Find where the given text appears and provide that cell's center as [X, Y] coordinate. 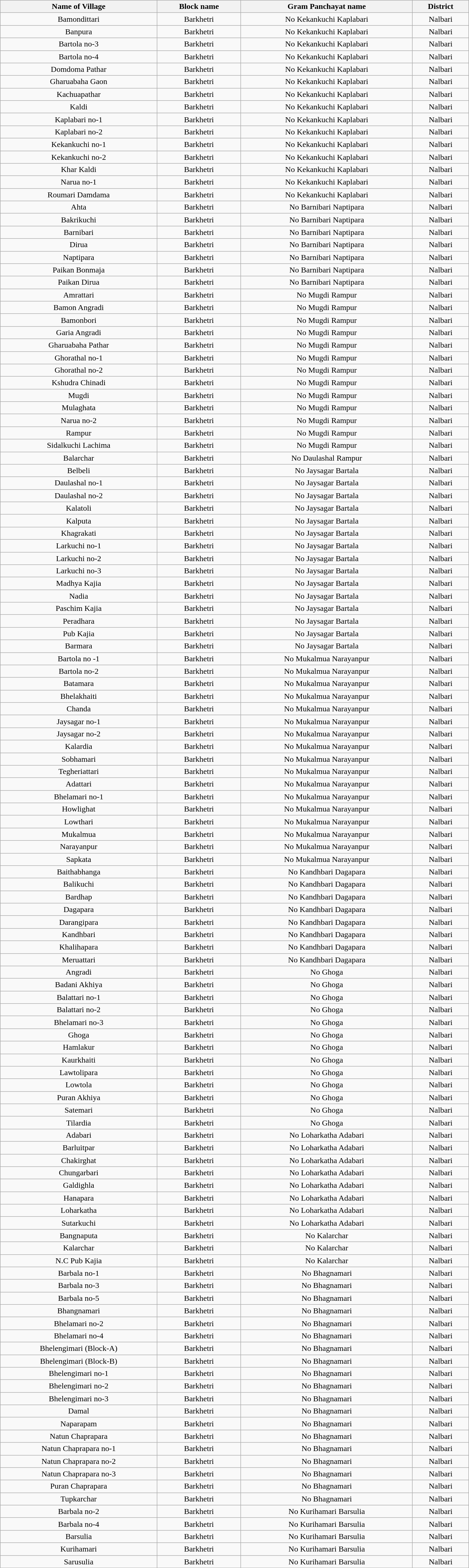
Kalardia [78, 746]
Natun Chaprapara no-3 [78, 1474]
Gram Panchayat name [327, 7]
Bamondittari [78, 19]
Bamon Angradi [78, 307]
Roumari Damdama [78, 195]
Narua no-1 [78, 182]
Madhya Kajia [78, 584]
Bhangnamari [78, 1311]
Bardhap [78, 897]
Sidalkuchi Lachima [78, 445]
No Daulashal Rampur [327, 458]
Rampur [78, 433]
Nadia [78, 596]
Ghorathal no-2 [78, 370]
Tilardia [78, 1123]
Kaurkhaiti [78, 1060]
Barbala no-2 [78, 1511]
Barluitpar [78, 1148]
Howlighat [78, 809]
Bhelengimari no-1 [78, 1374]
Mugdi [78, 395]
Narua no-2 [78, 420]
Belbeli [78, 470]
Pub Kajia [78, 634]
Bamonbori [78, 320]
Meruattari [78, 960]
Bartola no-3 [78, 44]
Kachuapathar [78, 94]
Amrattari [78, 295]
Banpura [78, 32]
Natun Chaprapara no-1 [78, 1449]
Balattari no-2 [78, 1010]
Angradi [78, 972]
Chanda [78, 709]
Paikan Bonmaja [78, 270]
Sutarkuchi [78, 1223]
Bartola no-4 [78, 57]
Hanapara [78, 1198]
Gharuabaha Pathar [78, 345]
Lowtola [78, 1085]
Galdighla [78, 1185]
Bakrikuchi [78, 220]
Barbala no-1 [78, 1273]
Naparapam [78, 1424]
Barsulia [78, 1536]
Tegheriattari [78, 772]
Puran Akhiya [78, 1098]
District [441, 7]
Bhelengimari (Block-A) [78, 1348]
Kekankuchi no-2 [78, 157]
Bartola no -1 [78, 659]
Khar Kaldi [78, 170]
Jaysagar no-2 [78, 734]
Kaplabari no-2 [78, 132]
Peradhara [78, 621]
Naptipara [78, 257]
Ghorathal no-1 [78, 357]
Baithabhanga [78, 872]
Barbala no-3 [78, 1286]
Garia Angradi [78, 332]
Khalihapara [78, 947]
Kekankuchi no-1 [78, 144]
Sobhamari [78, 759]
Larkuchi no-3 [78, 571]
Puran Chaprapara [78, 1486]
Domdoma Pathar [78, 69]
Lawtolipara [78, 1072]
Bhelamari no-4 [78, 1336]
Jaysagar no-1 [78, 721]
Block name [199, 7]
Adabari [78, 1135]
Khagrakati [78, 533]
Barnibari [78, 232]
Adattari [78, 784]
Kalatoli [78, 508]
Larkuchi no-2 [78, 558]
Kaplabari no-1 [78, 119]
Paikan Dirua [78, 282]
Satemari [78, 1110]
Chungarbari [78, 1173]
Gharuabaha Gaon [78, 82]
Kaldi [78, 107]
Daulashal no-1 [78, 483]
Mukalmua [78, 834]
Balattari no-1 [78, 997]
Daulashal no-2 [78, 496]
Narayanpur [78, 847]
Bhelamari no-3 [78, 1022]
Loharkatha [78, 1211]
Dirua [78, 245]
Damal [78, 1411]
Darangipara [78, 922]
Natun Chaprapara no-2 [78, 1461]
Bangnaputa [78, 1236]
Badani Akhiya [78, 985]
Sapkata [78, 859]
Hamlakur [78, 1047]
Barbala no-4 [78, 1524]
Kandhbari [78, 934]
Balarchar [78, 458]
Bhelengimari no-3 [78, 1399]
Ahta [78, 207]
Chakirghat [78, 1160]
Paschim Kajia [78, 609]
Barbala no-5 [78, 1298]
Bartola no-2 [78, 671]
Bhelamari no-1 [78, 797]
N.C Pub Kajia [78, 1261]
Larkuchi no-1 [78, 546]
Lowthari [78, 822]
Bhelengimari no-2 [78, 1386]
Bhelamari no-2 [78, 1323]
Sarusulia [78, 1561]
Bhelakhaiti [78, 696]
Kalputa [78, 521]
Dagapara [78, 909]
Kalarchar [78, 1248]
Balikuchi [78, 884]
Kshudra Chinadi [78, 383]
Tupkarchar [78, 1499]
Bhelengimari (Block-B) [78, 1361]
Name of Village [78, 7]
Batamara [78, 684]
Kurihamari [78, 1549]
Ghoga [78, 1035]
Mulaghata [78, 408]
Barmara [78, 646]
Natun Chaprapara [78, 1436]
